Identify which cell holds the provided text, then report its [x, y] central coordinate. 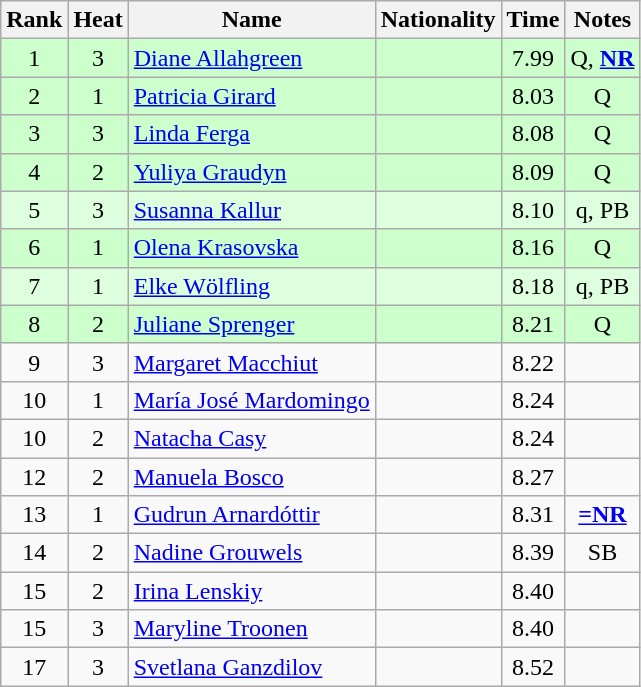
17 [34, 667]
SB [602, 553]
8.22 [533, 362]
Nationality [438, 20]
Rank [34, 20]
Margaret Macchiut [252, 362]
Yuliya Graudyn [252, 172]
8.16 [533, 248]
7 [34, 286]
Elke Wölfling [252, 286]
8.18 [533, 286]
8.39 [533, 553]
Name [252, 20]
8.10 [533, 210]
8.21 [533, 324]
Q, NR [602, 58]
Nadine Grouwels [252, 553]
5 [34, 210]
Natacha Casy [252, 438]
Susanna Kallur [252, 210]
8.52 [533, 667]
14 [34, 553]
Svetlana Ganzdilov [252, 667]
8.27 [533, 477]
Notes [602, 20]
Maryline Troonen [252, 629]
4 [34, 172]
12 [34, 477]
Manuela Bosco [252, 477]
8.31 [533, 515]
7.99 [533, 58]
Patricia Girard [252, 96]
6 [34, 248]
Diane Allahgreen [252, 58]
8 [34, 324]
Heat [98, 20]
8.08 [533, 134]
María José Mardomingo [252, 400]
Time [533, 20]
Linda Ferga [252, 134]
Irina Lenskiy [252, 591]
8.03 [533, 96]
9 [34, 362]
Juliane Sprenger [252, 324]
Gudrun Arnardóttir [252, 515]
8.09 [533, 172]
13 [34, 515]
Olena Krasovska [252, 248]
=NR [602, 515]
